Locate the cell with the specified text and output its [X, Y] center coordinate. 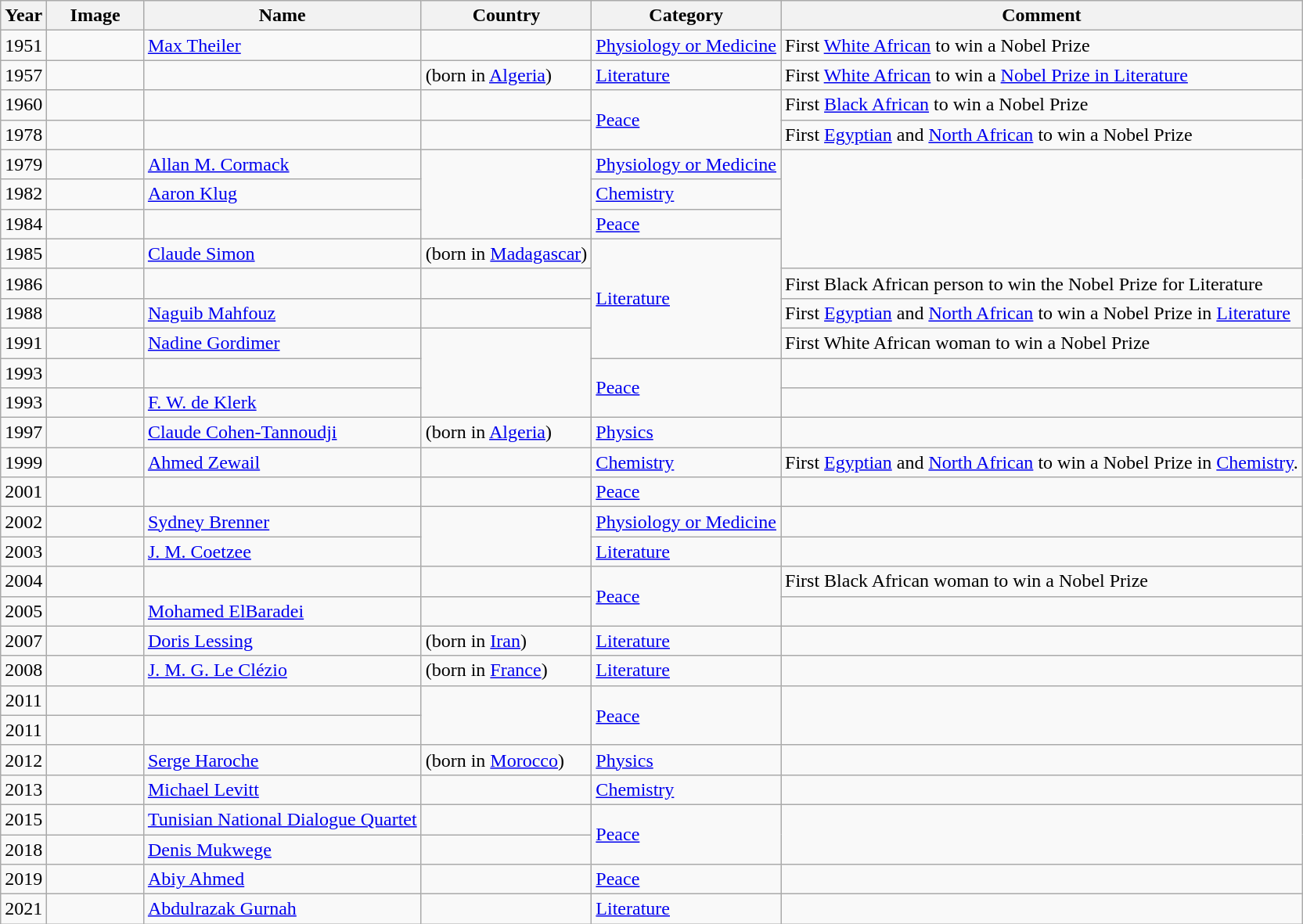
1999 [23, 462]
2021 [23, 909]
J. M. Coetzee [282, 552]
2004 [23, 581]
Year [23, 16]
2007 [23, 641]
Ahmed Zewail [282, 462]
2003 [23, 552]
Comment [1042, 16]
1979 [23, 164]
2001 [23, 492]
First Egyptian and North African to win a Nobel Prize in Literature [1042, 313]
2012 [23, 760]
1984 [23, 224]
Allan M. Cormack [282, 164]
2015 [23, 819]
1997 [23, 433]
1957 [23, 75]
2002 [23, 522]
Mohamed ElBaradei [282, 611]
2019 [23, 879]
1988 [23, 313]
2008 [23, 671]
1960 [23, 105]
2018 [23, 849]
Claude Cohen-Tannoudji [282, 433]
1991 [23, 343]
Doris Lessing [282, 641]
Abdulrazak Gurnah [282, 909]
First Black African person to win the Nobel Prize for Literature [1042, 283]
First Egyptian and North African to win a Nobel Prize in Chemistry. [1042, 462]
1951 [23, 45]
2005 [23, 611]
Tunisian National Dialogue Quartet [282, 819]
(born in Morocco) [506, 760]
Image [95, 16]
Aaron Klug [282, 194]
(born in France) [506, 671]
Claude Simon [282, 253]
Sydney Brenner [282, 522]
First White African woman to win a Nobel Prize [1042, 343]
F. W. de Klerk [282, 403]
Country [506, 16]
Max Theiler [282, 45]
First Black African to win a Nobel Prize [1042, 105]
1978 [23, 135]
2013 [23, 789]
1985 [23, 253]
First Egyptian and North African to win a Nobel Prize [1042, 135]
(born in Madagascar) [506, 253]
Serge Haroche [282, 760]
Category [686, 16]
Abiy Ahmed [282, 879]
Name [282, 16]
1982 [23, 194]
Denis Mukwege [282, 849]
(born in Iran) [506, 641]
Michael Levitt [282, 789]
1986 [23, 283]
First White African to win a Nobel Prize [1042, 45]
First White African to win a Nobel Prize in Literature [1042, 75]
First Black African woman to win a Nobel Prize [1042, 581]
Naguib Mahfouz [282, 313]
Nadine Gordimer [282, 343]
J. M. G. Le Clézio [282, 671]
